From the cell containing the given text, extract its center point as (X, Y) coordinate. 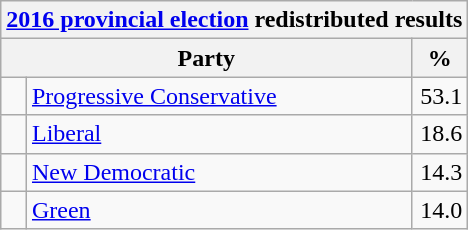
Party (206, 58)
14.0 (440, 210)
New Democratic (218, 172)
14.3 (440, 172)
Green (218, 210)
% (440, 58)
2016 provincial election redistributed results (234, 20)
Progressive Conservative (218, 96)
18.6 (440, 134)
Liberal (218, 134)
53.1 (440, 96)
